Return the (x, y) coordinate for the center point of the cell that contains the specified text.  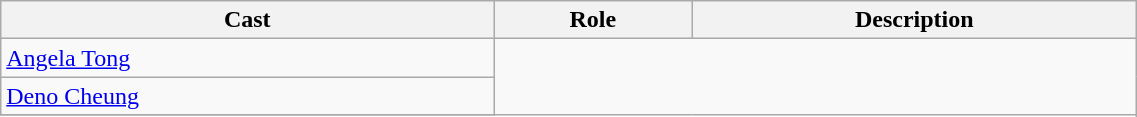
Angela Tong (248, 58)
Deno Cheung (248, 96)
Description (914, 20)
Cast (248, 20)
Role (593, 20)
